Provide the [x, y] coordinate of the cell's center where the given text is located.  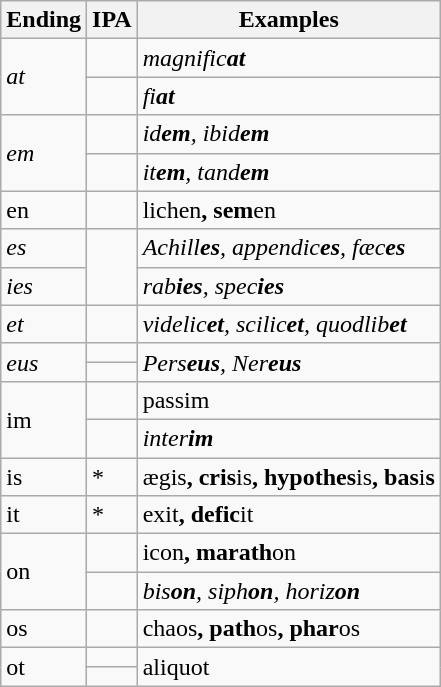
et [44, 324]
exit, deficit [288, 515]
os [44, 629]
Examples [288, 20]
item, tandem [288, 172]
it [44, 515]
ot [44, 667]
icon, marathon [288, 553]
chaos, pathos, pharos [288, 629]
magnificat [288, 58]
Achilles, appendices, fæces [288, 248]
on [44, 572]
ægis, crisis, hypothesis, basis [288, 477]
is [44, 477]
es [44, 248]
IPA [112, 20]
at [44, 77]
idem, ibidem [288, 134]
videlicet, scilicet, quodlibet [288, 324]
bison, siphon, horizon [288, 591]
fiat [288, 96]
im [44, 419]
em [44, 153]
passim [288, 400]
lichen, semen [288, 210]
Ending [44, 20]
interim [288, 438]
en [44, 210]
Perseus, Nereus [288, 362]
eus [44, 362]
aliquot [288, 667]
rabies, species [288, 286]
ies [44, 286]
